Scan for the cell matching the given text and deliver its (x, y) coordinate at center. 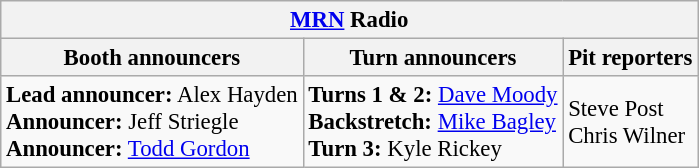
Turn announcers (433, 58)
Pit reporters (630, 58)
Turns 1 & 2: Dave MoodyBackstretch: Mike BagleyTurn 3: Kyle Rickey (433, 122)
Steve PostChris Wilner (630, 122)
Lead announcer: Alex HaydenAnnouncer: Jeff StriegleAnnouncer: Todd Gordon (152, 122)
MRN Radio (350, 20)
Booth announcers (152, 58)
